Find where the given text appears and provide that cell's center as [x, y] coordinate. 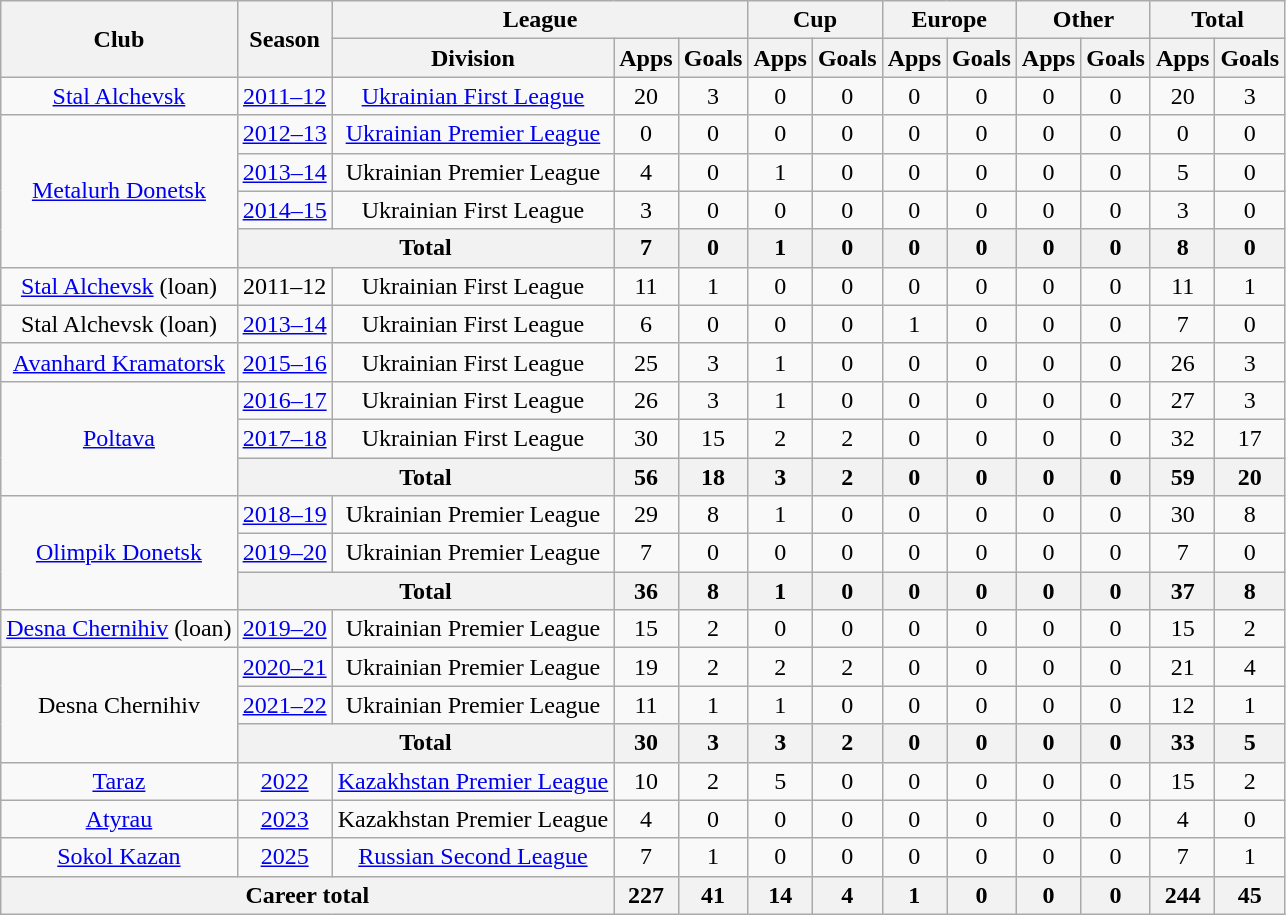
25 [646, 362]
33 [1182, 743]
Season [284, 39]
10 [646, 781]
2018–19 [284, 515]
41 [713, 895]
Stal Alchevsk [119, 96]
59 [1182, 477]
14 [780, 895]
36 [646, 591]
56 [646, 477]
Russian Second League [473, 857]
2021–22 [284, 705]
27 [1182, 400]
2016–17 [284, 400]
2015–16 [284, 362]
2023 [284, 819]
Sokol Kazan [119, 857]
19 [646, 667]
League [540, 20]
18 [713, 477]
Atyrau [119, 819]
2014–15 [284, 210]
Metalurh Donetsk [119, 191]
Avanhard Kramatorsk [119, 362]
2020–21 [284, 667]
Poltava [119, 438]
Europe [949, 20]
17 [1250, 438]
29 [646, 515]
Other [1083, 20]
32 [1182, 438]
Cup [815, 20]
6 [646, 324]
12 [1182, 705]
2012–13 [284, 134]
Division [473, 58]
21 [1182, 667]
Desna Chernihiv (loan) [119, 629]
45 [1250, 895]
244 [1182, 895]
Taraz [119, 781]
Career total [308, 895]
37 [1182, 591]
Club [119, 39]
227 [646, 895]
2017–18 [284, 438]
2022 [284, 781]
Olimpik Donetsk [119, 553]
Desna Chernihiv [119, 705]
2025 [284, 857]
